Return [x, y] of the center of cell containing provided text 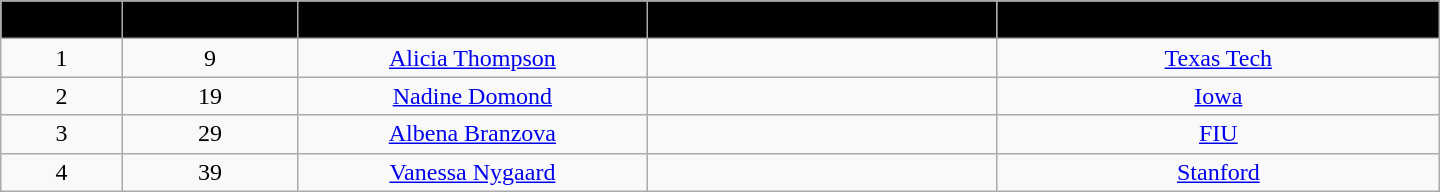
FIU [1218, 134]
29 [210, 134]
Stanford [1218, 172]
Pick [210, 20]
Albena Branzova [472, 134]
Iowa [1218, 96]
2 [62, 96]
School/Team/Country [1218, 20]
Nadine Domond [472, 96]
Texas Tech [1218, 58]
39 [210, 172]
3 [62, 134]
Nationality [822, 20]
1 [62, 58]
Vanessa Nygaard [472, 172]
9 [210, 58]
Player [472, 20]
Alicia Thompson [472, 58]
4 [62, 172]
19 [210, 96]
Round [62, 20]
